Identify which cell holds the provided text, then report its (X, Y) central coordinate. 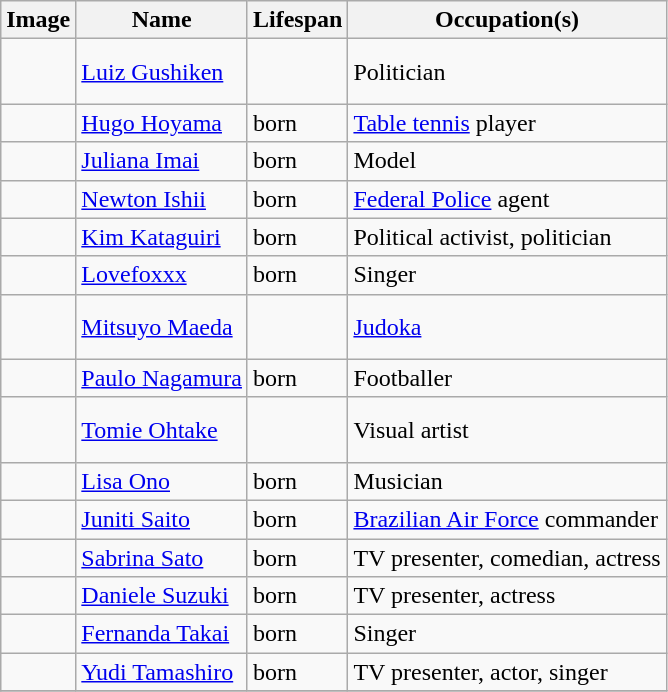
Newton Ishii (162, 199)
TV presenter, actor, singer (507, 672)
Image (38, 20)
Fernanda Takai (162, 634)
Paulo Nagamura (162, 378)
Lifespan (297, 20)
Judoka (507, 326)
Occupation(s) (507, 20)
Politician (507, 72)
Footballer (507, 378)
TV presenter, comedian, actress (507, 557)
Luiz Gushiken (162, 72)
Name (162, 20)
Lovefoxxx (162, 275)
Sabrina Sato (162, 557)
Daniele Suzuki (162, 596)
Mitsuyo Maeda (162, 326)
Juniti Saito (162, 519)
Table tennis player (507, 123)
Kim Kataguiri (162, 237)
TV presenter, actress (507, 596)
Model (507, 161)
Lisa Ono (162, 481)
Visual artist (507, 430)
Brazilian Air Force commander (507, 519)
Federal Police agent (507, 199)
Juliana Imai (162, 161)
Tomie Ohtake (162, 430)
Musician (507, 481)
Political activist, politician (507, 237)
Hugo Hoyama (162, 123)
Yudi Tamashiro (162, 672)
